Provide the (X, Y) coordinate of the cell's center where the given text is located.  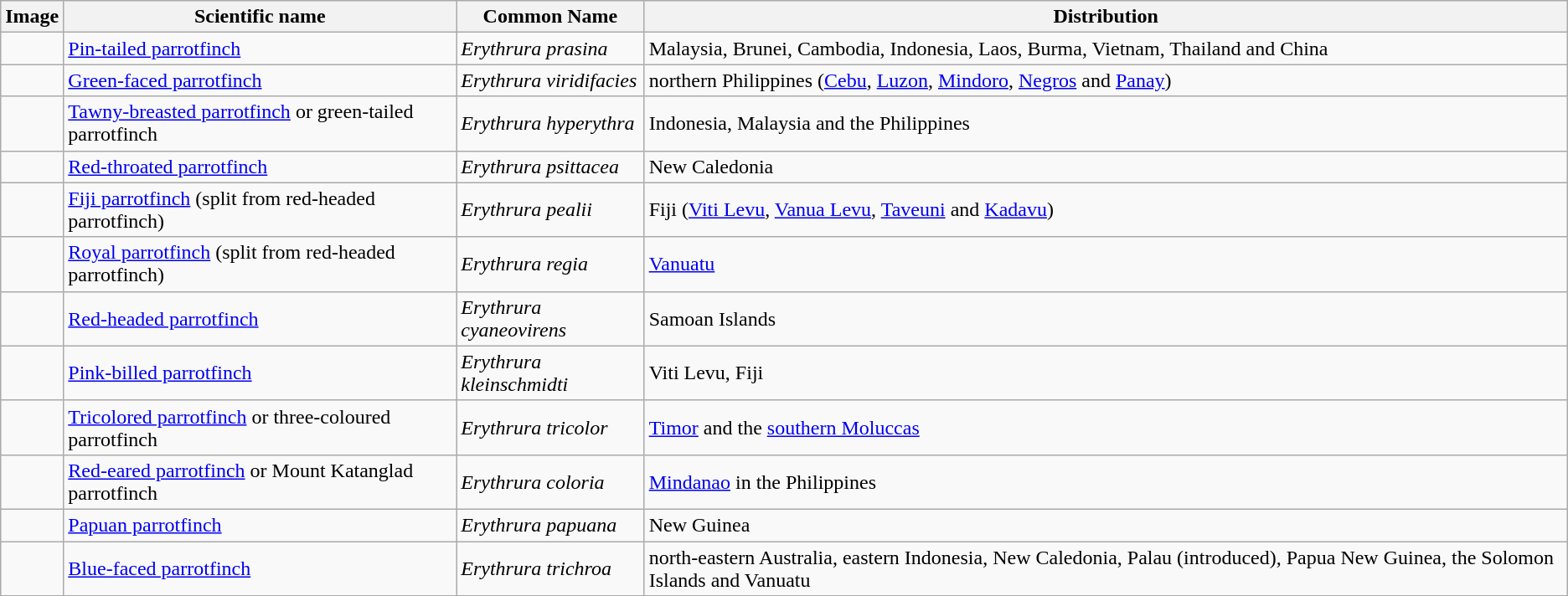
New Caledonia (1106, 167)
Fiji parrotfinch (split from red-headed parrotfinch) (260, 209)
Erythrura viridifacies (550, 80)
New Guinea (1106, 525)
Erythrura prasina (550, 49)
Green-faced parrotfinch (260, 80)
Erythrura pealii (550, 209)
Pin-tailed parrotfinch (260, 49)
Distribution (1106, 17)
Timor and the southern Moluccas (1106, 427)
Erythrura psittacea (550, 167)
Erythrura kleinschmidti (550, 373)
northern Philippines (Cebu, Luzon, Mindoro, Negros and Panay) (1106, 80)
Indonesia, Malaysia and the Philippines (1106, 124)
Tawny-breasted parrotfinch or green-tailed parrotfinch (260, 124)
Mindanao in the Philippines (1106, 482)
Common Name (550, 17)
Blue-faced parrotfinch (260, 568)
Vanuatu (1106, 265)
Papuan parrotfinch (260, 525)
Erythrura trichroa (550, 568)
Erythrura tricolor (550, 427)
Malaysia, Brunei, Cambodia, Indonesia, Laos, Burma, Vietnam, Thailand and China (1106, 49)
Viti Levu, Fiji (1106, 373)
Erythrura papuana (550, 525)
Erythrura regia (550, 265)
Pink-billed parrotfinch (260, 373)
Erythrura cyaneovirens (550, 318)
north-eastern Australia, eastern Indonesia, New Caledonia, Palau (introduced), Papua New Guinea, the Solomon Islands and Vanuatu (1106, 568)
Red-eared parrotfinch or Mount Katanglad parrotfinch (260, 482)
Tricolored parrotfinch or three-coloured parrotfinch (260, 427)
Samoan Islands (1106, 318)
Red-headed parrotfinch (260, 318)
Royal parrotfinch (split from red-headed parrotfinch) (260, 265)
Image (32, 17)
Erythrura coloria (550, 482)
Fiji (Viti Levu, Vanua Levu, Taveuni and Kadavu) (1106, 209)
Red-throated parrotfinch (260, 167)
Scientific name (260, 17)
Erythrura hyperythra (550, 124)
